Output the (X, Y) coordinate of the center of the cell containing the given text.  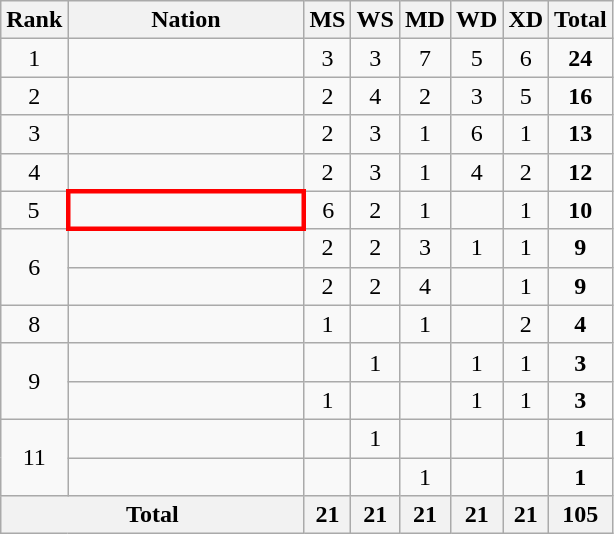
8 (34, 324)
13 (581, 134)
WS (375, 20)
10 (581, 210)
MS (328, 20)
WD (476, 20)
12 (581, 172)
105 (581, 515)
7 (424, 58)
MD (424, 20)
Nation (186, 20)
16 (581, 96)
11 (34, 457)
XD (526, 20)
24 (581, 58)
Rank (34, 20)
